Pinpoint the cell where the given text exists, returning its (X, Y) midpoint coordinate. 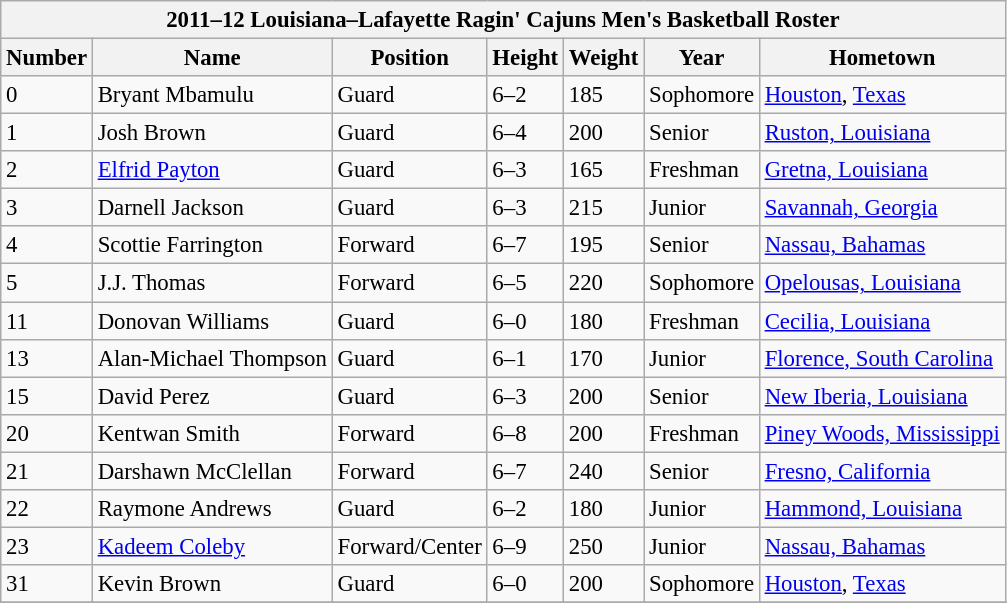
Kevin Brown (212, 584)
2 (47, 170)
1 (47, 133)
Darnell Jackson (212, 208)
220 (603, 283)
Cecilia, Louisiana (882, 321)
5 (47, 283)
Year (702, 58)
6–8 (525, 433)
Donovan Williams (212, 321)
Florence, South Carolina (882, 358)
22 (47, 509)
6–4 (525, 133)
Height (525, 58)
Alan-Michael Thompson (212, 358)
21 (47, 471)
3 (47, 208)
215 (603, 208)
Position (410, 58)
Raymone Andrews (212, 509)
6–9 (525, 546)
Opelousas, Louisiana (882, 283)
Elfrid Payton (212, 170)
Kadeem Coleby (212, 546)
4 (47, 245)
6–5 (525, 283)
195 (603, 245)
Savannah, Georgia (882, 208)
Forward/Center (410, 546)
Scottie Farrington (212, 245)
Number (47, 58)
2011–12 Louisiana–Lafayette Ragin' Cajuns Men's Basketball Roster (503, 20)
6–1 (525, 358)
185 (603, 95)
Name (212, 58)
15 (47, 396)
20 (47, 433)
Josh Brown (212, 133)
165 (603, 170)
23 (47, 546)
J.J. Thomas (212, 283)
Hometown (882, 58)
0 (47, 95)
Piney Woods, Mississippi (882, 433)
Kentwan Smith (212, 433)
Gretna, Louisiana (882, 170)
Hammond, Louisiana (882, 509)
Darshawn McClellan (212, 471)
Bryant Mbamulu (212, 95)
11 (47, 321)
New Iberia, Louisiana (882, 396)
Ruston, Louisiana (882, 133)
Fresno, California (882, 471)
David Perez (212, 396)
170 (603, 358)
240 (603, 471)
Weight (603, 58)
250 (603, 546)
13 (47, 358)
31 (47, 584)
